Locate the cell with the specified text and output its (X, Y) center coordinate. 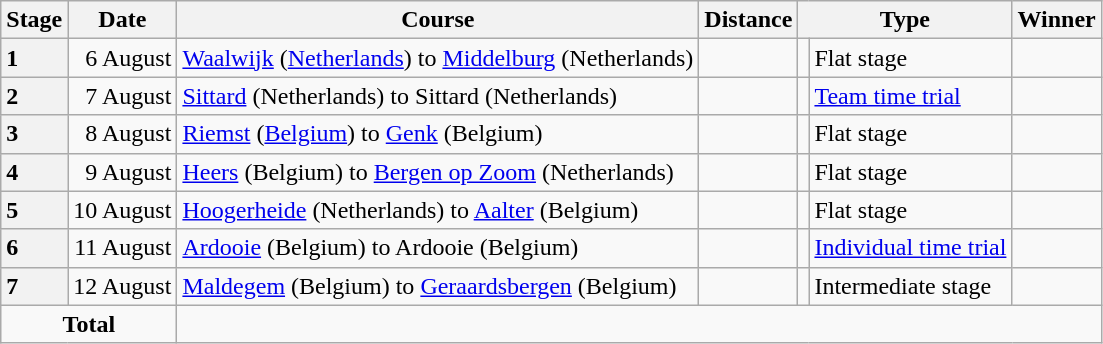
9 August (122, 172)
Individual time trial (910, 248)
8 August (122, 134)
1 (34, 58)
Type (905, 20)
Riemst (Belgium) to Genk (Belgium) (438, 134)
6 (34, 248)
Date (122, 20)
Waalwijk (Netherlands) to Middelburg (Netherlands) (438, 58)
6 August (122, 58)
Ardooie (Belgium) to Ardooie (Belgium) (438, 248)
Team time trial (910, 96)
12 August (122, 286)
Total (89, 324)
Course (438, 20)
Stage (34, 20)
5 (34, 210)
Maldegem (Belgium) to Geraardsbergen (Belgium) (438, 286)
10 August (122, 210)
Hoogerheide (Netherlands) to Aalter (Belgium) (438, 210)
2 (34, 96)
Winner (1056, 20)
Distance (748, 20)
Sittard (Netherlands) to Sittard (Netherlands) (438, 96)
7 (34, 286)
3 (34, 134)
Heers (Belgium) to Bergen op Zoom (Netherlands) (438, 172)
11 August (122, 248)
Intermediate stage (910, 286)
4 (34, 172)
7 August (122, 96)
